Return the [X, Y] coordinate for the center point of the cell that contains the specified text.  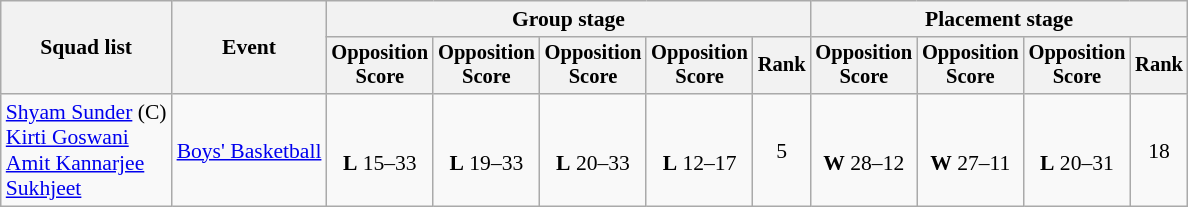
Squad list [86, 48]
W 27–11 [970, 150]
Group stage [568, 19]
L 20–31 [1078, 150]
Boys' Basketball [250, 150]
W 28–12 [864, 150]
5 [782, 150]
Placement stage [998, 19]
Event [250, 48]
L 12–17 [700, 150]
L 15–33 [380, 150]
L 19–33 [486, 150]
Shyam Sunder (C)Kirti GoswaniAmit KannarjeeSukhjeet [86, 150]
18 [1159, 150]
L 20–33 [594, 150]
